Extract the (x, y) coordinate from the center of the cell holding the provided text.  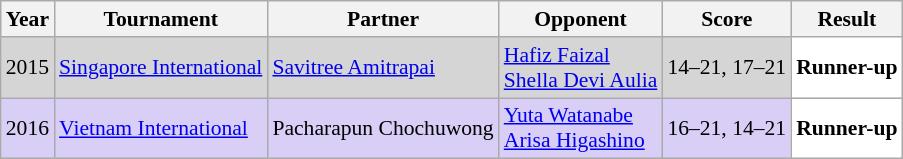
Year (28, 19)
Score (726, 19)
Opponent (581, 19)
Yuta Watanabe Arisa Higashino (581, 128)
Result (846, 19)
Savitree Amitrapai (382, 68)
Hafiz Faizal Shella Devi Aulia (581, 68)
16–21, 14–21 (726, 128)
Partner (382, 19)
14–21, 17–21 (726, 68)
Singapore International (160, 68)
Pacharapun Chochuwong (382, 128)
2016 (28, 128)
Vietnam International (160, 128)
2015 (28, 68)
Tournament (160, 19)
